Extract the [x, y] coordinate from the center of the cell holding the provided text.  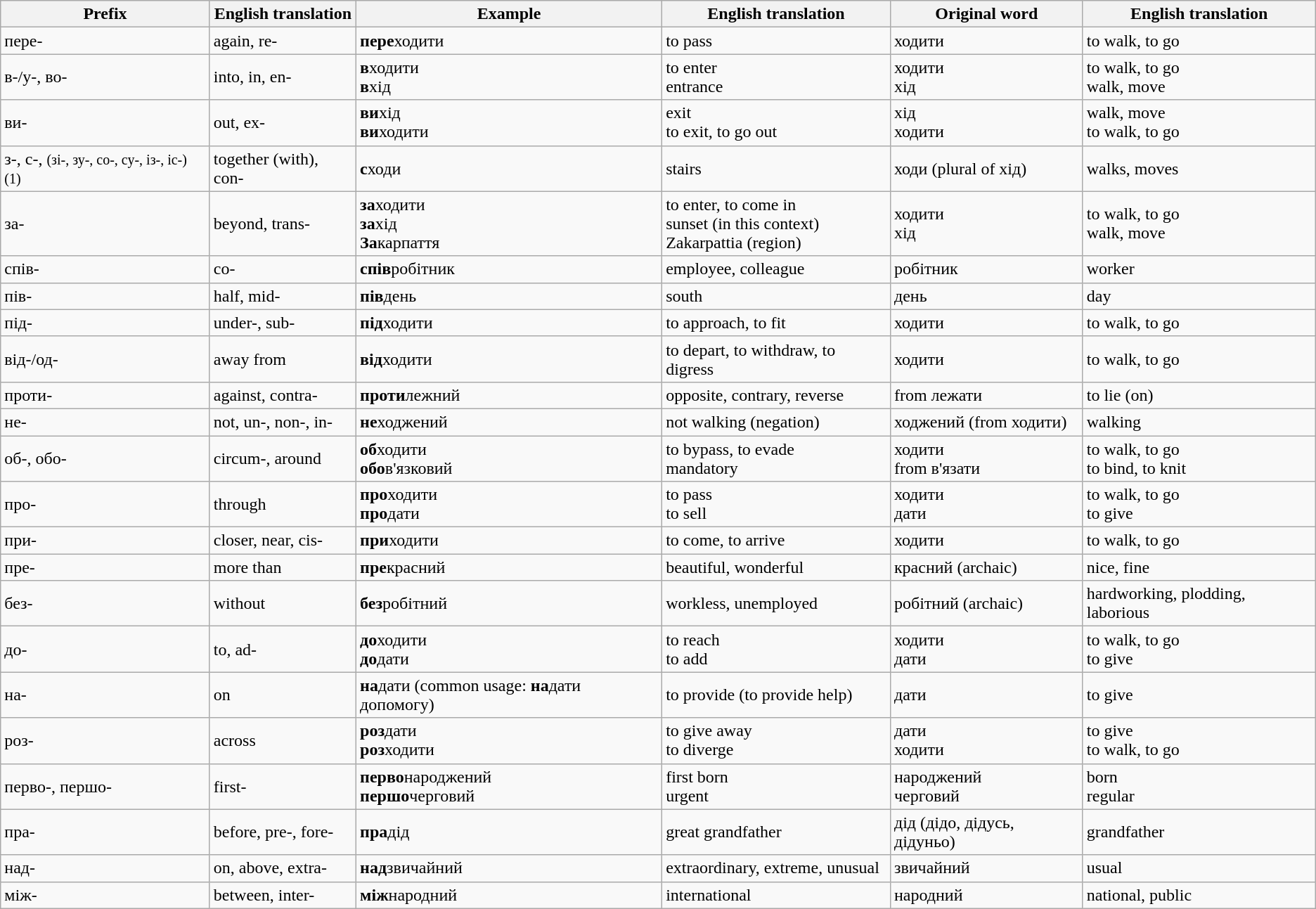
сходи [509, 169]
роз- [105, 741]
to give awayto diverge [776, 741]
to reachto add [776, 650]
спів- [105, 269]
to pass [776, 41]
дід (дідо, дідусь, дідуньо) [986, 832]
international [776, 895]
на- [105, 695]
пра- [105, 832]
пере- [105, 41]
out, ex- [283, 122]
датиходити [986, 741]
роздатирозходити [509, 741]
employee, colleague [776, 269]
над- [105, 868]
across [283, 741]
співробітник [509, 269]
неходжений [509, 422]
on [283, 695]
to come, to arrive [776, 541]
до- [105, 650]
before, pre-, fore- [283, 832]
народженийчерговий [986, 786]
переходити [509, 41]
надзвичайний [509, 868]
ходи (plural of хід) [986, 169]
при- [105, 541]
extraordinary, extreme, unusual [776, 868]
through [283, 505]
first bornurgent [776, 786]
away from [283, 359]
дати [986, 695]
great grandfather [776, 832]
closer, near, cis- [283, 541]
first- [283, 786]
to walk, to goto bind, to knit [1199, 458]
відходити [509, 359]
народний [986, 895]
workless, unemployed [776, 603]
пре- [105, 567]
первонародженийпершочерговий [509, 786]
grandfather [1199, 832]
against, contra- [283, 395]
про- [105, 505]
worker [1199, 269]
звичайний [986, 868]
прекрасний [509, 567]
between, inter- [283, 895]
nice, fine [1199, 567]
в-/у-, во- [105, 77]
об-, обо- [105, 458]
co- [283, 269]
to, ad- [283, 650]
to give [1199, 695]
to lie (on) [1199, 395]
доходитидодати [509, 650]
за- [105, 224]
Prefix [105, 14]
входитивхід [509, 77]
красний (archaic) [986, 567]
ходжений (from ходити) [986, 422]
ви- [105, 122]
від-/од- [105, 359]
робітний (archaic) [986, 603]
half, mid- [283, 296]
протилежний [509, 395]
робітник [986, 269]
to bypass, to evademandatory [776, 458]
walking [1199, 422]
під- [105, 323]
usual [1199, 868]
безробітний [509, 603]
from лежати [986, 395]
stairs [776, 169]
more than [283, 567]
not walking (negation) [776, 422]
приходити [509, 541]
beyond, trans- [283, 224]
міжнародний [509, 895]
вихідвиходити [509, 122]
under-, sub- [283, 323]
не- [105, 422]
day [1199, 296]
to enter, to come insunset (in this context)Zakarpattia (region) [776, 224]
з-, с-, (зі-, зу-, со-, су-, із-, іс-) (1) [105, 169]
ходитиfrom в'язати [986, 458]
проти- [105, 395]
день [986, 296]
to enterentrance [776, 77]
into, in, en- [283, 77]
beautiful, wonderful [776, 567]
again, re- [283, 41]
обходитиобов'язковий [509, 458]
together (with), con- [283, 169]
проходитипродати [509, 505]
opposite, contrary, reverse [776, 395]
exitto exit, to go out [776, 122]
без- [105, 603]
надати (common usage: надати допомогу) [509, 695]
to approach, to fit [776, 323]
to provide (to provide help) [776, 695]
on, above, extra- [283, 868]
not, un-, non-, in- [283, 422]
підходити [509, 323]
Example [509, 14]
прадід [509, 832]
to giveto walk, to go [1199, 741]
south [776, 296]
південь [509, 296]
walks, moves [1199, 169]
хідходити [986, 122]
bornregular [1199, 786]
перво-, першо- [105, 786]
to depart, to withdraw, to digress [776, 359]
hardworking, plodding, laborious [1199, 603]
without [283, 603]
пів- [105, 296]
між- [105, 895]
national, public [1199, 895]
walk, moveto walk, to go [1199, 122]
to passto sell [776, 505]
заходитизахідЗакарпаття [509, 224]
Original word [986, 14]
circum-, around [283, 458]
